Return the [X, Y] coordinate for the center point of the cell that contains the specified text.  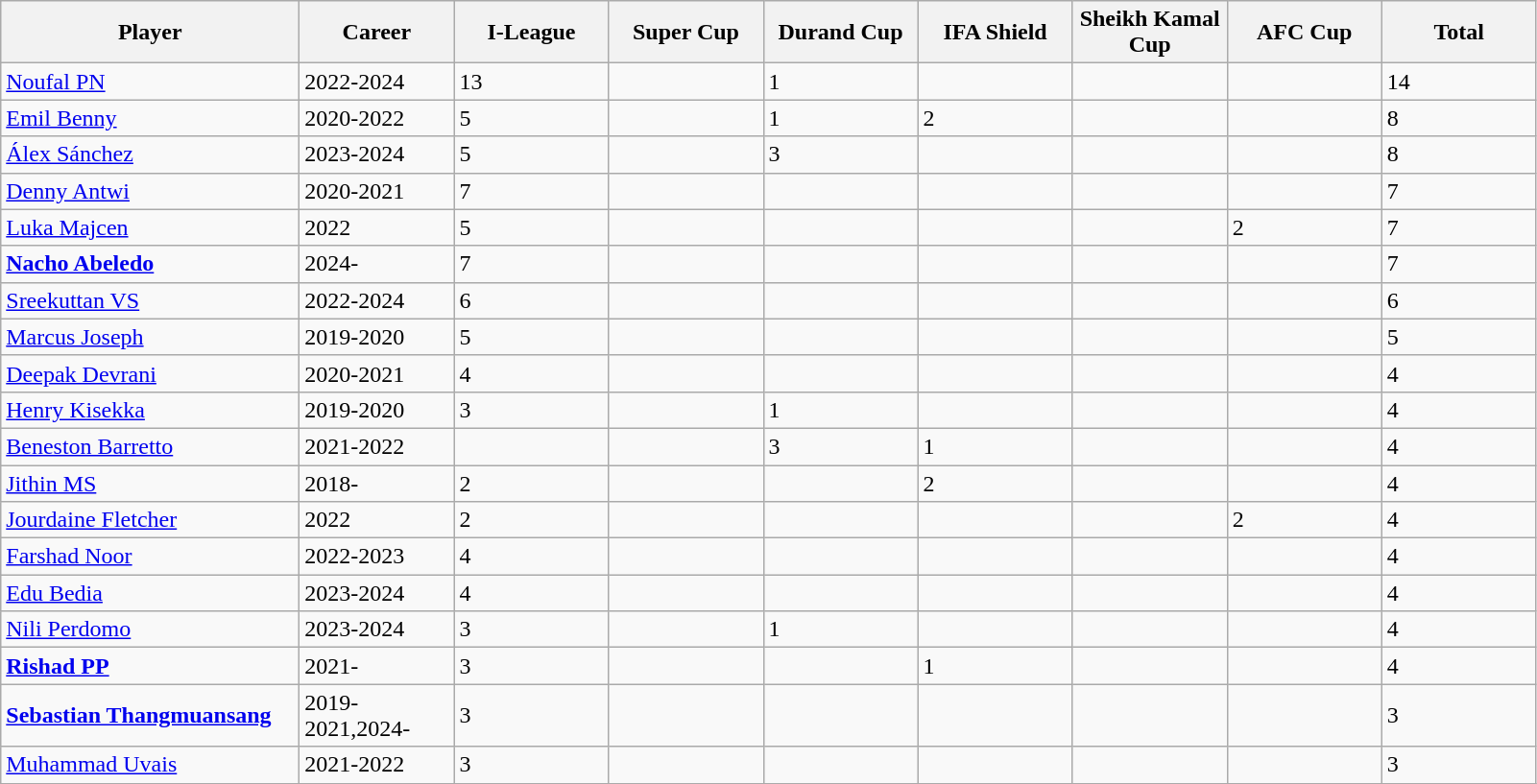
Player [150, 33]
2020-2022 [376, 118]
Beneston Barretto [150, 446]
2024- [376, 264]
Farshad Noor [150, 557]
Sreekuttan VS [150, 300]
AFC Cup [1304, 33]
14 [1459, 82]
I-League [532, 33]
Noufal PN [150, 82]
Career [376, 33]
Emil Benny [150, 118]
2021- [376, 666]
Sheikh Kamal Cup [1150, 33]
Durand Cup [841, 33]
Luka Majcen [150, 227]
13 [532, 82]
Henry Kisekka [150, 410]
2018- [376, 483]
Denny Antwi [150, 191]
2019-2021,2024- [376, 716]
Sebastian Thangmuansang [150, 716]
IFA Shield [995, 33]
Edu Bedia [150, 593]
Muhammad Uvais [150, 765]
Álex Sánchez [150, 154]
Jourdaine Fletcher [150, 520]
Nacho Abeledo [150, 264]
Deepak Devrani [150, 373]
Nili Perdomo [150, 630]
Super Cup [685, 33]
2022-2023 [376, 557]
Marcus Joseph [150, 337]
Jithin MS [150, 483]
Total [1459, 33]
Rishad PP [150, 666]
